From the cell containing the given text, extract its center point as [X, Y] coordinate. 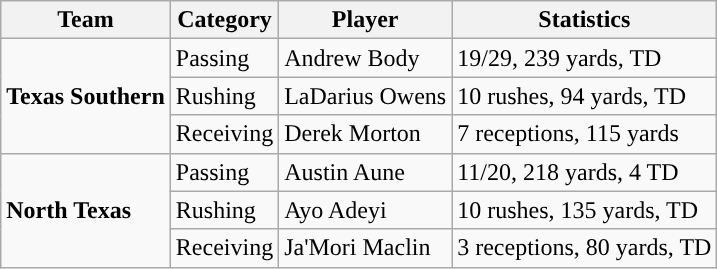
Category [224, 20]
10 rushes, 94 yards, TD [584, 96]
Andrew Body [366, 58]
11/20, 218 yards, 4 TD [584, 172]
Austin Aune [366, 172]
North Texas [86, 210]
Texas Southern [86, 96]
Player [366, 20]
Derek Morton [366, 134]
Team [86, 20]
Ayo Adeyi [366, 210]
3 receptions, 80 yards, TD [584, 248]
Statistics [584, 20]
Ja'Mori Maclin [366, 248]
LaDarius Owens [366, 96]
10 rushes, 135 yards, TD [584, 210]
19/29, 239 yards, TD [584, 58]
7 receptions, 115 yards [584, 134]
